From the cell containing the given text, extract its center point as [x, y] coordinate. 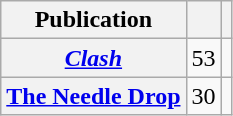
Publication [94, 20]
The Needle Drop [94, 96]
30 [204, 96]
Clash [94, 58]
53 [204, 58]
